Scan for the cell matching the given text and deliver its [x, y] coordinate at center. 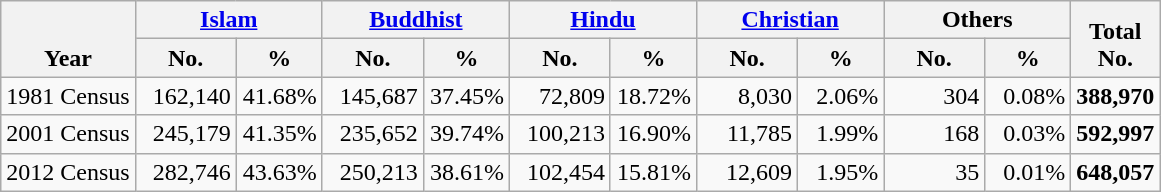
37.45% [466, 96]
43.63% [279, 172]
15.81% [653, 172]
2.06% [841, 96]
1.99% [841, 134]
41.68% [279, 96]
2001 Census [68, 134]
0.01% [1028, 172]
41.35% [279, 134]
162,140 [186, 96]
8,030 [748, 96]
Buddhist [416, 20]
235,652 [372, 134]
12,609 [748, 172]
1.95% [841, 172]
168 [934, 134]
11,785 [748, 134]
2012 Census [68, 172]
Year [68, 39]
72,809 [560, 96]
Hindu [602, 20]
Christian [790, 20]
1981 Census [68, 96]
39.74% [466, 134]
592,997 [1116, 134]
145,687 [372, 96]
18.72% [653, 96]
102,454 [560, 172]
388,970 [1116, 96]
0.03% [1028, 134]
0.08% [1028, 96]
Islam [228, 20]
16.90% [653, 134]
648,057 [1116, 172]
100,213 [560, 134]
Others [978, 20]
TotalNo. [1116, 39]
304 [934, 96]
250,213 [372, 172]
35 [934, 172]
282,746 [186, 172]
38.61% [466, 172]
245,179 [186, 134]
